From the cell containing the given text, extract its center point as [X, Y] coordinate. 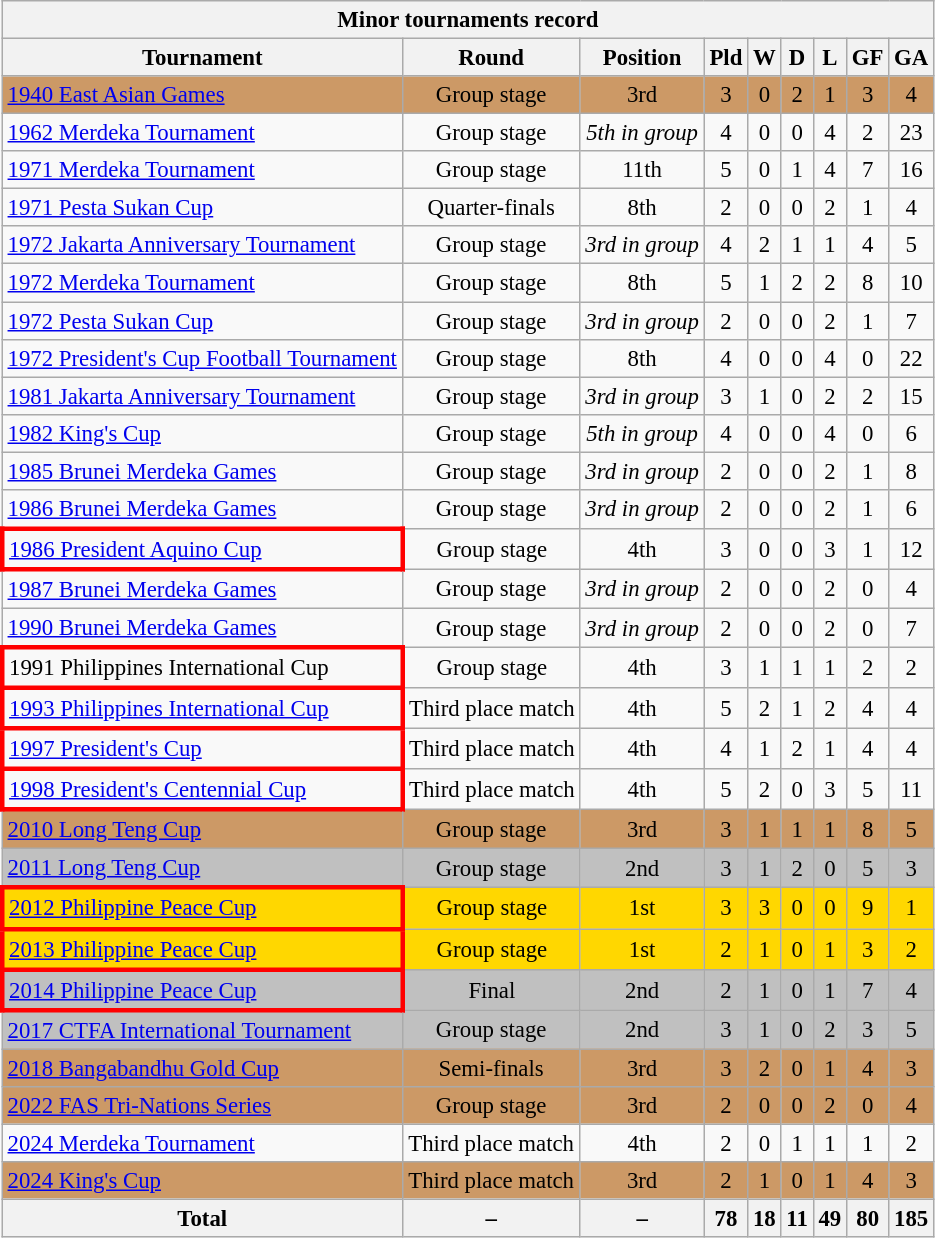
1940 East Asian Games [202, 95]
1990 Brunei Merdeka Games [202, 628]
2024 King's Cup [202, 1181]
1962 Merdeka Tournament [202, 133]
GA [912, 58]
1993 Philippines International Cup [202, 708]
1997 President's Cup [202, 750]
9 [868, 908]
1972 President's Cup Football Tournament [202, 358]
1972 Merdeka Tournament [202, 283]
Total [202, 1218]
2013 Philippine Peace Cup [202, 950]
Tournament [202, 58]
Pld [726, 58]
49 [830, 1218]
2018 Bangabandhu Gold Cup [202, 1068]
12 [912, 550]
GF [868, 58]
1985 Brunei Merdeka Games [202, 471]
185 [912, 1218]
W [764, 58]
Round [491, 58]
D [797, 58]
1972 Jakarta Anniversary Tournament [202, 245]
2014 Philippine Peace Cup [202, 990]
2022 FAS Tri-Nations Series [202, 1106]
23 [912, 133]
2017 CTFA International Tournament [202, 1030]
16 [912, 170]
78 [726, 1218]
80 [868, 1218]
22 [912, 358]
2012 Philippine Peace Cup [202, 908]
Minor tournaments record [468, 20]
Semi-finals [491, 1068]
11th [642, 170]
1972 Pesta Sukan Cup [202, 321]
Final [491, 990]
1971 Merdeka Tournament [202, 170]
1998 President's Centennial Cup [202, 790]
1981 Jakarta Anniversary Tournament [202, 396]
L [830, 58]
1982 King's Cup [202, 433]
Position [642, 58]
18 [764, 1218]
1986 President Aquino Cup [202, 550]
10 [912, 283]
2010 Long Teng Cup [202, 830]
15 [912, 396]
1987 Brunei Merdeka Games [202, 588]
1986 Brunei Merdeka Games [202, 510]
Quarter-finals [491, 208]
1971 Pesta Sukan Cup [202, 208]
2011 Long Teng Cup [202, 868]
1991 Philippines International Cup [202, 668]
2024 Merdeka Tournament [202, 1143]
